From the cell containing the given text, extract its center point as (x, y) coordinate. 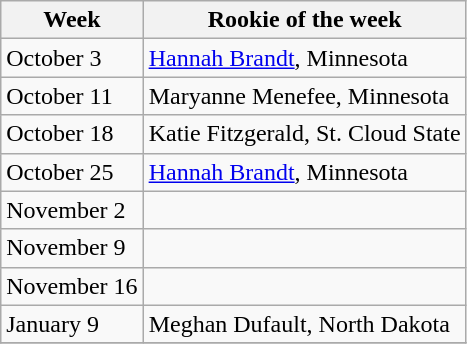
Week (72, 20)
Meghan Dufault, North Dakota (304, 324)
November 9 (72, 248)
Katie Fitzgerald, St. Cloud State (304, 134)
Rookie of the week (304, 20)
January 9 (72, 324)
October 3 (72, 58)
October 18 (72, 134)
November 2 (72, 210)
November 16 (72, 286)
October 25 (72, 172)
Maryanne Menefee, Minnesota (304, 96)
October 11 (72, 96)
